Capture the cell that displays the provided text and extract its (X, Y) central coordinate. 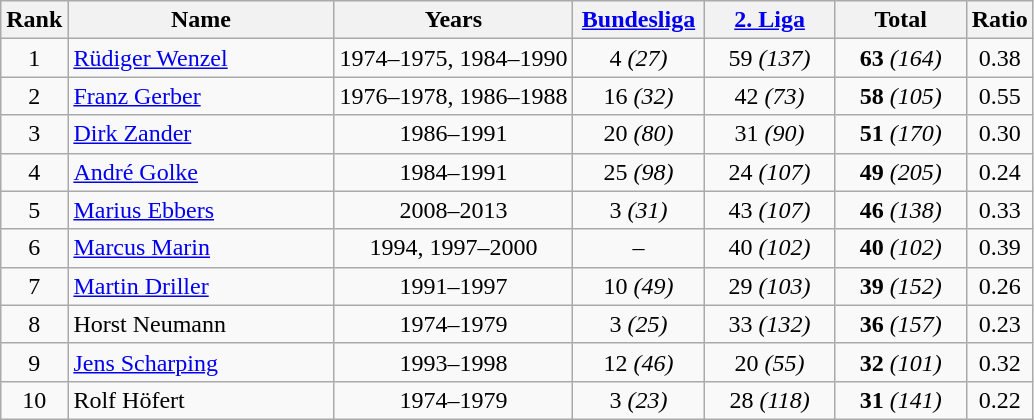
4 (34, 172)
Name (201, 20)
63 (164) (900, 58)
3 (25) (638, 324)
31 (141) (900, 400)
12 (46) (638, 362)
1 (34, 58)
36 (157) (900, 324)
Horst Neumann (201, 324)
– (638, 248)
0.33 (1000, 210)
25 (98) (638, 172)
20 (55) (770, 362)
0.38 (1000, 58)
58 (105) (900, 96)
5 (34, 210)
24 (107) (770, 172)
42 (73) (770, 96)
Ratio (1000, 20)
1993–1998 (454, 362)
0.30 (1000, 134)
16 (32) (638, 96)
28 (118) (770, 400)
10 (49) (638, 286)
Martin Driller (201, 286)
43 (107) (770, 210)
1994, 1997–2000 (454, 248)
1986–1991 (454, 134)
49 (205) (900, 172)
1976–1978, 1986–1988 (454, 96)
Dirk Zander (201, 134)
9 (34, 362)
2008–2013 (454, 210)
3 (23) (638, 400)
51 (170) (900, 134)
2. Liga (770, 20)
0.23 (1000, 324)
33 (132) (770, 324)
31 (90) (770, 134)
6 (34, 248)
8 (34, 324)
2 (34, 96)
1974–1975, 1984–1990 (454, 58)
1984–1991 (454, 172)
0.39 (1000, 248)
7 (34, 286)
20 (80) (638, 134)
Bundesliga (638, 20)
Franz Gerber (201, 96)
0.22 (1000, 400)
0.24 (1000, 172)
0.55 (1000, 96)
André Golke (201, 172)
3 (34, 134)
0.32 (1000, 362)
Marcus Marin (201, 248)
46 (138) (900, 210)
0.26 (1000, 286)
1991–1997 (454, 286)
Rolf Höfert (201, 400)
4 (27) (638, 58)
3 (31) (638, 210)
Rüdiger Wenzel (201, 58)
10 (34, 400)
Total (900, 20)
Jens Scharping (201, 362)
Rank (34, 20)
29 (103) (770, 286)
Marius Ebbers (201, 210)
59 (137) (770, 58)
39 (152) (900, 286)
Years (454, 20)
32 (101) (900, 362)
